Find where the given text appears and provide that cell's center as [x, y] coordinate. 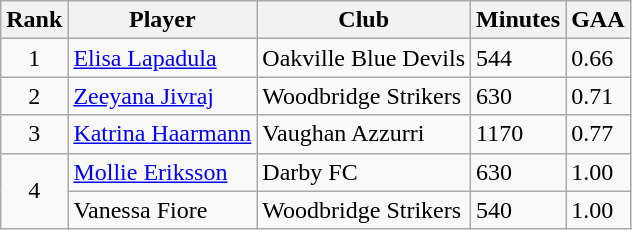
0.77 [598, 134]
Player [162, 20]
3 [34, 134]
4 [34, 191]
0.66 [598, 58]
Minutes [518, 20]
Vaughan Azzurri [364, 134]
0.71 [598, 96]
Katrina Haarmann [162, 134]
1 [34, 58]
1170 [518, 134]
544 [518, 58]
Oakville Blue Devils [364, 58]
Darby FC [364, 172]
Rank [34, 20]
Zeeyana Jivraj [162, 96]
Elisa Lapadula [162, 58]
540 [518, 210]
2 [34, 96]
Mollie Eriksson [162, 172]
Vanessa Fiore [162, 210]
GAA [598, 20]
Club [364, 20]
